Determine the (x, y) coordinate at the center of the cell enclosing the given text.  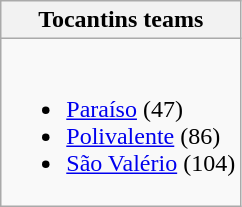
Paraíso (47) Polivalente (86) São Valério (104) (121, 122)
Tocantins teams (121, 20)
